Determine the [X, Y] coordinate at the center of the cell enclosing the given text.  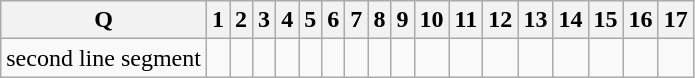
Q [104, 20]
15 [606, 20]
2 [242, 20]
10 [432, 20]
13 [536, 20]
1 [218, 20]
16 [640, 20]
second line segment [104, 58]
12 [500, 20]
11 [466, 20]
9 [402, 20]
5 [310, 20]
3 [264, 20]
4 [288, 20]
6 [334, 20]
14 [570, 20]
17 [676, 20]
8 [380, 20]
7 [356, 20]
